Determine the (X, Y) coordinate at the center of the cell enclosing the given text.  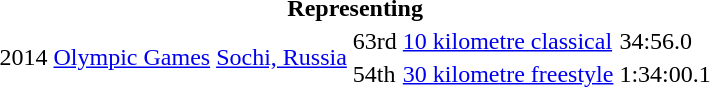
10 kilometre classical (508, 41)
63rd (374, 41)
